Return the [X, Y] coordinate for the center point of the cell that contains the specified text.  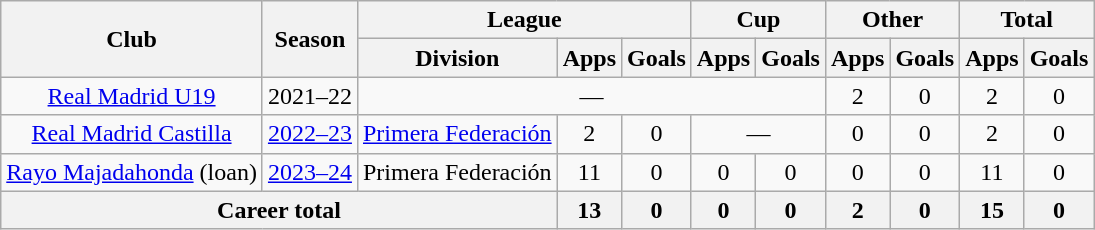
League [524, 20]
Career total [279, 210]
2021–22 [310, 96]
Club [132, 39]
Division [457, 58]
Rayo Majadahonda (loan) [132, 172]
Cup [758, 20]
Other [892, 20]
2023–24 [310, 172]
Real Madrid U19 [132, 96]
15 [992, 210]
Season [310, 39]
13 [589, 210]
Total [1027, 20]
Real Madrid Castilla [132, 134]
2022–23 [310, 134]
